Identify which cell holds the provided text, then report its (x, y) central coordinate. 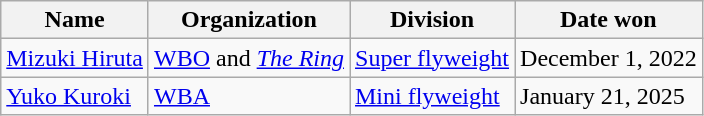
Organization (248, 20)
Yuko Kuroki (75, 96)
Super flyweight (432, 58)
Division (432, 20)
Name (75, 20)
January 21, 2025 (609, 96)
WBA (248, 96)
Date won (609, 20)
Mini flyweight (432, 96)
WBO and The Ring (248, 58)
Mizuki Hiruta (75, 58)
December 1, 2022 (609, 58)
